Capture the cell that displays the provided text and extract its [x, y] central coordinate. 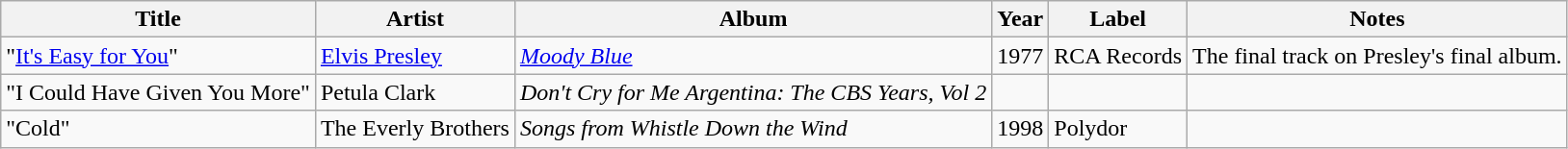
Moody Blue [753, 56]
Artist [414, 19]
Year [1021, 19]
1998 [1021, 129]
Songs from Whistle Down the Wind [753, 129]
Polydor [1118, 129]
Don't Cry for Me Argentina: The CBS Years, Vol 2 [753, 92]
Label [1118, 19]
RCA Records [1118, 56]
Album [753, 19]
"It's Easy for You" [158, 56]
The final track on Presley's final album. [1377, 56]
Elvis Presley [414, 56]
"I Could Have Given You More" [158, 92]
The Everly Brothers [414, 129]
1977 [1021, 56]
Petula Clark [414, 92]
Title [158, 19]
"Cold" [158, 129]
Notes [1377, 19]
